Return (x, y) of the center of cell containing provided text 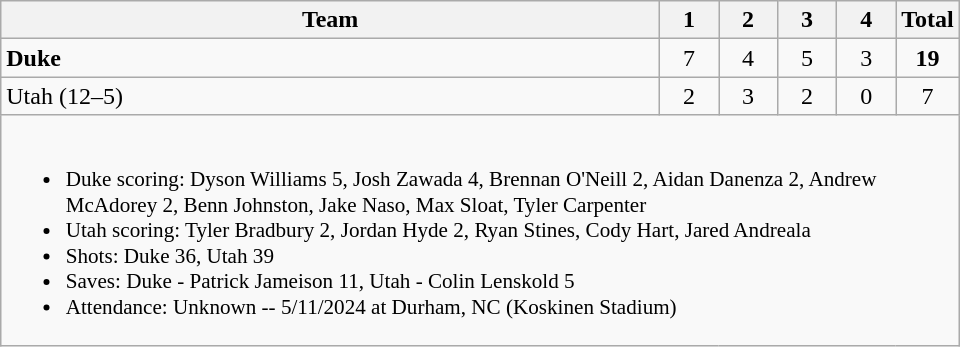
5 (808, 58)
Team (330, 20)
Duke (330, 58)
19 (928, 58)
0 (866, 96)
1 (688, 20)
Total (928, 20)
Utah (12–5) (330, 96)
